Locate the cell with the specified text and output its (X, Y) center coordinate. 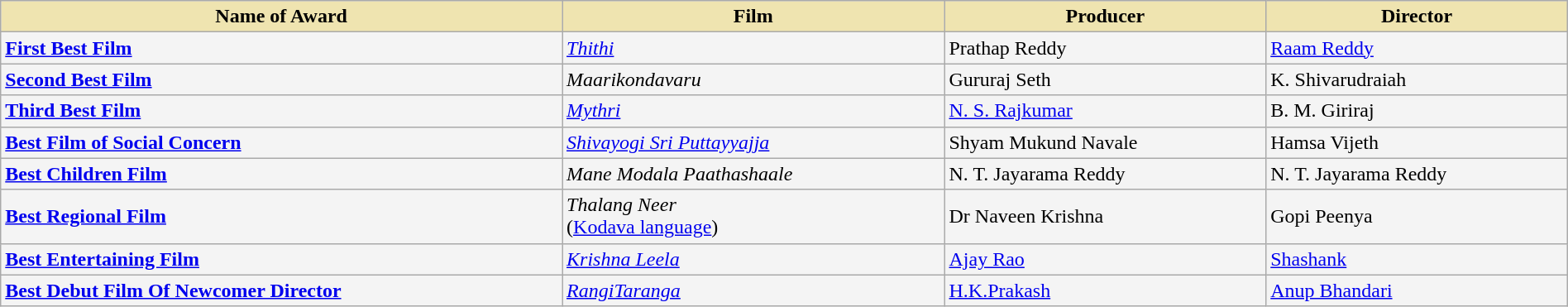
Anup Bhandari (1417, 290)
Shyam Mukund Navale (1105, 142)
First Best Film (281, 48)
Gopi Peenya (1417, 217)
H.K.Prakash (1105, 290)
Best Film of Social Concern (281, 142)
Best Debut Film Of Newcomer Director (281, 290)
Krishna Leela (753, 259)
Mane Modala Paathashaale (753, 174)
RangiTaranga (753, 290)
Best Entertaining Film (281, 259)
N. S. Rajkumar (1105, 111)
Prathap Reddy (1105, 48)
Dr Naveen Krishna (1105, 217)
Best Children Film (281, 174)
Producer (1105, 17)
Hamsa Vijeth (1417, 142)
Shivayogi Sri Puttayyajja (753, 142)
Thalang Neer(Kodava language) (753, 217)
Thithi (753, 48)
Third Best Film (281, 111)
Maarikondavaru (753, 79)
Name of Award (281, 17)
Ajay Rao (1105, 259)
Film (753, 17)
Shashank (1417, 259)
Best Regional Film (281, 217)
Gururaj Seth (1105, 79)
Mythri (753, 111)
Director (1417, 17)
B. M. Giriraj (1417, 111)
K. Shivarudraiah (1417, 79)
Raam Reddy (1417, 48)
Second Best Film (281, 79)
